From the cell containing the given text, extract its center point as [x, y] coordinate. 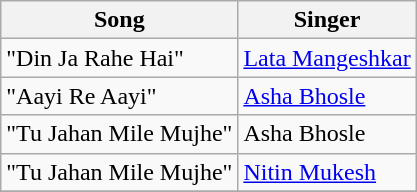
Nitin Mukesh [327, 172]
Lata Mangeshkar [327, 58]
Song [120, 20]
"Aayi Re Aayi" [120, 96]
"Din Ja Rahe Hai" [120, 58]
Singer [327, 20]
